Find where the given text appears and provide that cell's center as (x, y) coordinate. 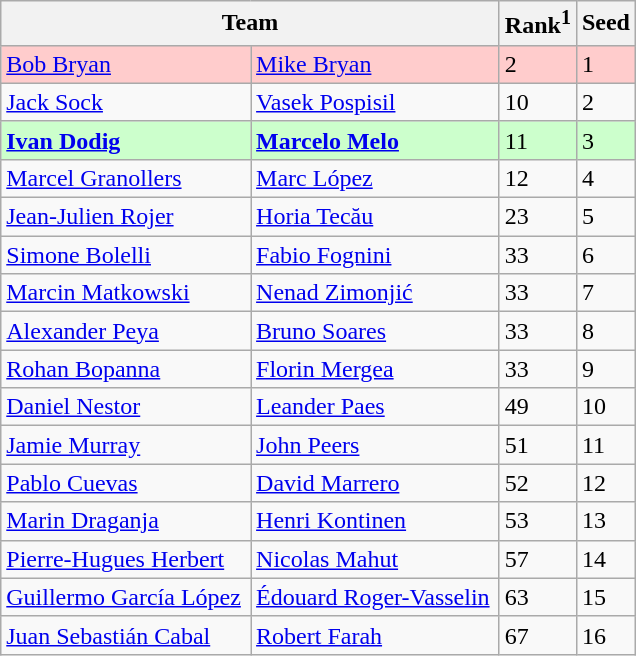
9 (606, 369)
Ivan Dodig (126, 140)
Fabio Fognini (376, 255)
Vasek Pospisil (376, 102)
53 (538, 521)
Marc López (376, 178)
Rank1 (538, 24)
Rohan Bopanna (126, 369)
Marin Draganja (126, 521)
13 (606, 521)
16 (606, 635)
Bob Bryan (126, 64)
Leander Paes (376, 407)
Pablo Cuevas (126, 483)
6 (606, 255)
Marcel Granollers (126, 178)
Pierre-Hugues Herbert (126, 559)
Mike Bryan (376, 64)
15 (606, 597)
Horia Tecău (376, 217)
John Peers (376, 445)
5 (606, 217)
8 (606, 331)
7 (606, 293)
3 (606, 140)
1 (606, 64)
Nicolas Mahut (376, 559)
Bruno Soares (376, 331)
Juan Sebastián Cabal (126, 635)
Jamie Murray (126, 445)
Guillermo García López (126, 597)
57 (538, 559)
Nenad Zimonjić (376, 293)
Seed (606, 24)
Marcelo Melo (376, 140)
Robert Farah (376, 635)
63 (538, 597)
David Marrero (376, 483)
49 (538, 407)
Henri Kontinen (376, 521)
Jean-Julien Rojer (126, 217)
Alexander Peya (126, 331)
14 (606, 559)
Jack Sock (126, 102)
67 (538, 635)
Team (250, 24)
51 (538, 445)
4 (606, 178)
Florin Mergea (376, 369)
Marcin Matkowski (126, 293)
Simone Bolelli (126, 255)
Édouard Roger-Vasselin (376, 597)
23 (538, 217)
Daniel Nestor (126, 407)
52 (538, 483)
